Capture the cell that displays the provided text and extract its (X, Y) central coordinate. 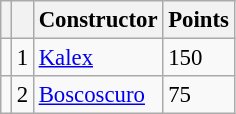
Constructor (98, 20)
150 (198, 58)
75 (198, 95)
2 (22, 95)
Boscoscuro (98, 95)
Kalex (98, 58)
Points (198, 20)
1 (22, 58)
